Capture the cell that displays the provided text and extract its [x, y] central coordinate. 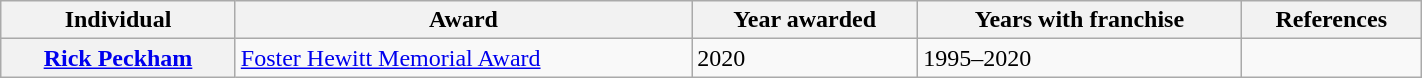
References [1331, 20]
Years with franchise [1080, 20]
1995–2020 [1080, 58]
2020 [805, 58]
Individual [118, 20]
Year awarded [805, 20]
Foster Hewitt Memorial Award [463, 58]
Rick Peckham [118, 58]
Award [463, 20]
